Scan for the cell matching the given text and deliver its [x, y] coordinate at center. 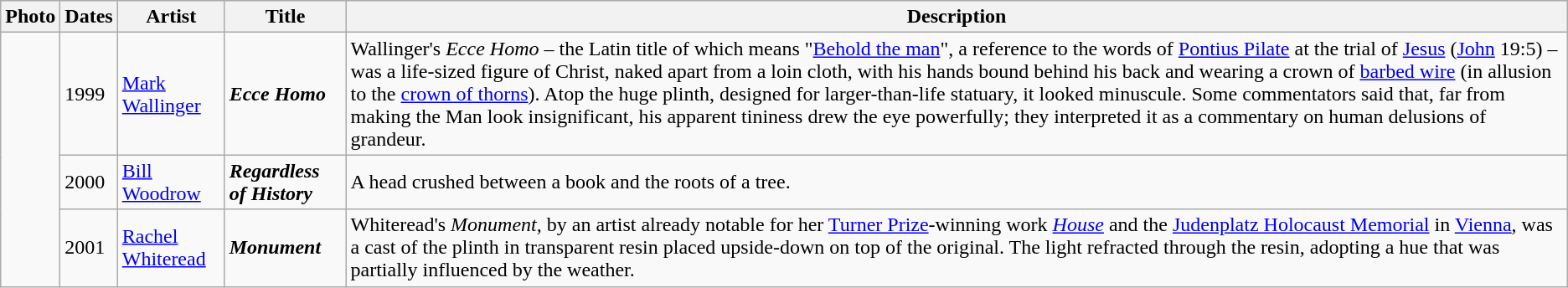
1999 [89, 94]
A head crushed between a book and the roots of a tree. [957, 183]
Photo [30, 17]
Monument [285, 248]
2000 [89, 183]
Ecce Homo [285, 94]
Rachel Whiteread [171, 248]
Description [957, 17]
Dates [89, 17]
Title [285, 17]
Bill Woodrow [171, 183]
Mark Wallinger [171, 94]
Regardless of History [285, 183]
Artist [171, 17]
2001 [89, 248]
